Return (X, Y) of the center of cell containing provided text 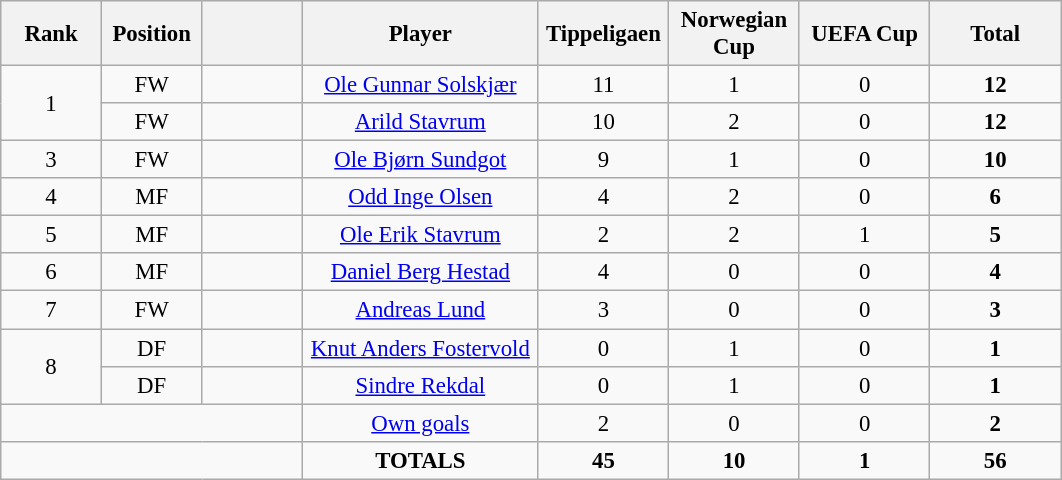
Daniel Berg Hestad (421, 273)
Ole Bjørn Sundgot (421, 160)
TOTALS (421, 460)
Ole Gunnar Solskjær (421, 85)
Sindre Rekdal (421, 385)
56 (996, 460)
9 (604, 160)
Odd Inge Olsen (421, 197)
7 (52, 310)
Player (421, 34)
Tippeligaen (604, 34)
Knut Anders Fostervold (421, 348)
Ole Erik Stavrum (421, 235)
Position (152, 34)
8 (52, 366)
Andreas Lund (421, 310)
11 (604, 85)
UEFA Cup (864, 34)
Own goals (421, 423)
Rank (52, 34)
Total (996, 34)
Norwegian Cup (734, 34)
Arild Stavrum (421, 122)
45 (604, 460)
